Find where the given text appears and provide that cell's center as (X, Y) coordinate. 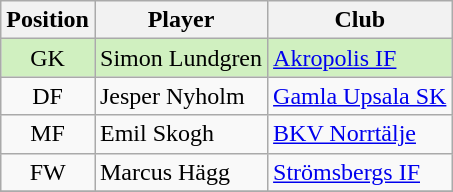
Jesper Nyholm (180, 96)
Player (180, 20)
Simon Lundgren (180, 58)
Emil Skogh (180, 134)
Position (48, 20)
BKV Norrtälje (360, 134)
MF (48, 134)
Marcus Hägg (180, 172)
FW (48, 172)
DF (48, 96)
Club (360, 20)
GK (48, 58)
Akropolis IF (360, 58)
Gamla Upsala SK (360, 96)
Strömsbergs IF (360, 172)
